Provide the (X, Y) coordinate of the cell's center where the given text is located.  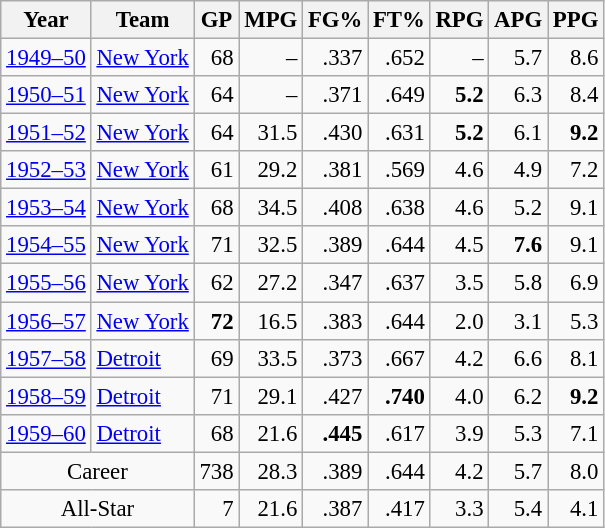
.337 (336, 58)
1952–53 (46, 170)
FT% (400, 20)
3.9 (460, 433)
.373 (336, 358)
4.0 (460, 396)
29.1 (271, 396)
6.9 (576, 283)
8.0 (576, 471)
72 (216, 321)
1951–52 (46, 133)
27.2 (271, 283)
4.9 (518, 170)
33.5 (271, 358)
.652 (400, 58)
1955–56 (46, 283)
PPG (576, 20)
GP (216, 20)
29.2 (271, 170)
3.3 (460, 509)
6.2 (518, 396)
.649 (400, 95)
.387 (336, 509)
32.5 (271, 245)
Team (142, 20)
5.4 (518, 509)
.667 (400, 358)
7 (216, 509)
61 (216, 170)
7.2 (576, 170)
.408 (336, 208)
.569 (400, 170)
.740 (400, 396)
1958–59 (46, 396)
RPG (460, 20)
.381 (336, 170)
1953–54 (46, 208)
.347 (336, 283)
1949–50 (46, 58)
1956–57 (46, 321)
.430 (336, 133)
5.8 (518, 283)
8.6 (576, 58)
8.1 (576, 358)
Year (46, 20)
.417 (400, 509)
.631 (400, 133)
6.3 (518, 95)
69 (216, 358)
FG% (336, 20)
8.4 (576, 95)
3.5 (460, 283)
6.6 (518, 358)
1959–60 (46, 433)
All-Star (98, 509)
28.3 (271, 471)
3.1 (518, 321)
16.5 (271, 321)
4.1 (576, 509)
.427 (336, 396)
Career (98, 471)
4.5 (460, 245)
7.6 (518, 245)
.445 (336, 433)
2.0 (460, 321)
1954–55 (46, 245)
7.1 (576, 433)
1950–51 (46, 95)
MPG (271, 20)
62 (216, 283)
1957–58 (46, 358)
6.1 (518, 133)
.371 (336, 95)
.383 (336, 321)
.637 (400, 283)
APG (518, 20)
.638 (400, 208)
31.5 (271, 133)
738 (216, 471)
.617 (400, 433)
34.5 (271, 208)
